Return the (x, y) coordinate for the center point of the cell that contains the specified text.  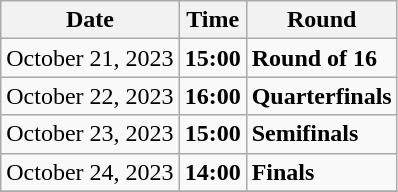
14:00 (212, 172)
Date (90, 20)
October 23, 2023 (90, 134)
16:00 (212, 96)
October 24, 2023 (90, 172)
Finals (322, 172)
October 22, 2023 (90, 96)
Time (212, 20)
Quarterfinals (322, 96)
Semifinals (322, 134)
Round of 16 (322, 58)
Round (322, 20)
October 21, 2023 (90, 58)
